Search for the cell housing the specified text and yield its (X, Y) center coordinate. 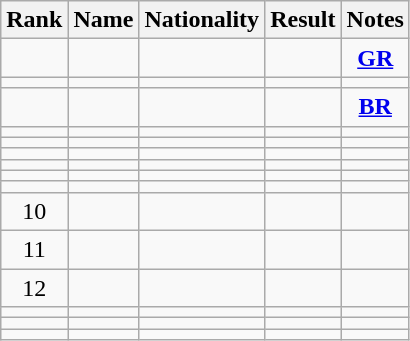
Rank (34, 20)
12 (34, 287)
Name (104, 20)
BR (375, 107)
Nationality (202, 20)
10 (34, 211)
Notes (375, 20)
11 (34, 249)
GR (375, 58)
Result (303, 20)
